Output the (X, Y) coordinate of the center of the cell containing the given text.  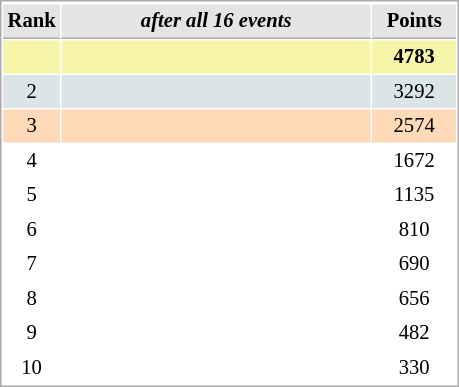
810 (414, 230)
2 (32, 92)
330 (414, 368)
10 (32, 368)
4 (32, 160)
9 (32, 332)
1672 (414, 160)
8 (32, 298)
7 (32, 264)
Points (414, 21)
6 (32, 230)
1135 (414, 194)
3 (32, 126)
482 (414, 332)
2574 (414, 126)
690 (414, 264)
4783 (414, 56)
656 (414, 298)
3292 (414, 92)
Rank (32, 21)
after all 16 events (216, 21)
5 (32, 194)
